Search for the cell housing the specified text and yield its (X, Y) center coordinate. 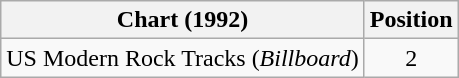
Chart (1992) (183, 20)
US Modern Rock Tracks (Billboard) (183, 58)
Position (411, 20)
2 (411, 58)
